Determine the [X, Y] coordinate at the center of the cell enclosing the given text.  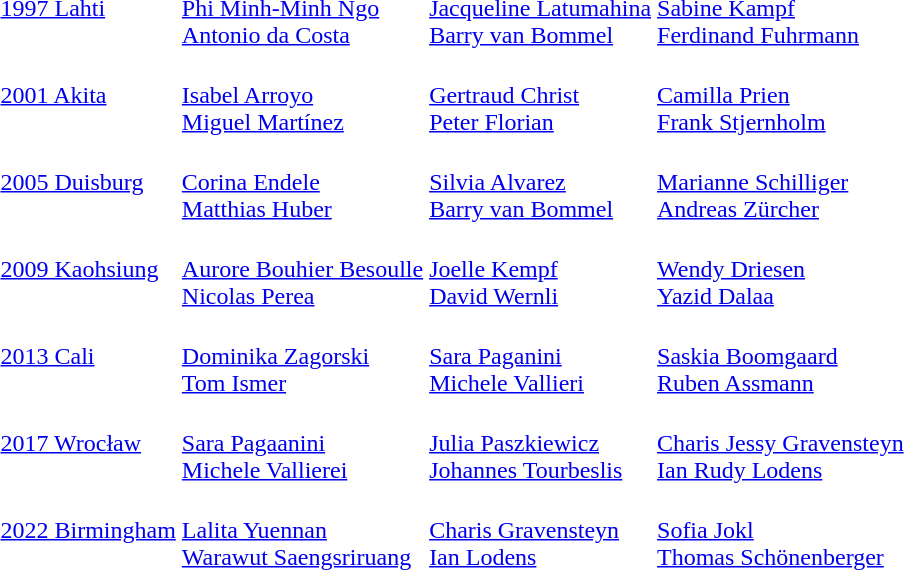
Aurore Bouhier BesoulleNicolas Perea [302, 269]
Dominika ZagorskiTom Ismer [302, 356]
Corina EndeleMatthias Huber [302, 182]
Julia PaszkiewiczJohannes Tourbeslis [540, 443]
Sara PaganiniMichele Vallieri [540, 356]
Joelle KempfDavid Wernli [540, 269]
Gertraud ChristPeter Florian [540, 95]
Sara PagaaniniMichele Vallierei [302, 443]
Silvia AlvarezBarry van Bommel [540, 182]
Isabel ArroyoMiguel Martínez [302, 95]
